Provide the (x, y) coordinate of the cell's center where the given text is located.  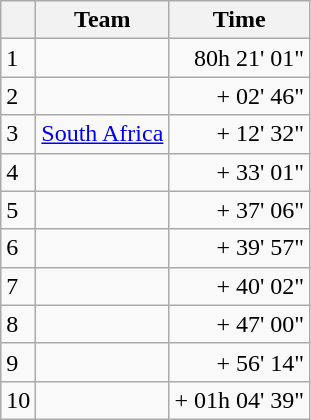
9 (18, 362)
5 (18, 210)
Time (240, 20)
3 (18, 134)
6 (18, 248)
+ 02' 46" (240, 96)
80h 21' 01" (240, 58)
+ 12' 32" (240, 134)
+ 37' 06" (240, 210)
+ 01h 04' 39" (240, 400)
+ 39' 57" (240, 248)
2 (18, 96)
South Africa (102, 134)
+ 40' 02" (240, 286)
8 (18, 324)
10 (18, 400)
+ 56' 14" (240, 362)
Team (102, 20)
1 (18, 58)
7 (18, 286)
+ 47' 00" (240, 324)
+ 33' 01" (240, 172)
4 (18, 172)
